Return the [x, y] coordinate for the center point of the cell that contains the specified text.  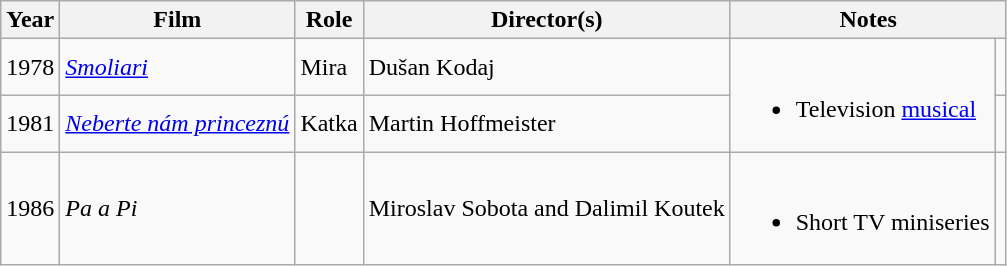
Film [178, 20]
Dušan Kodaj [546, 68]
Miroslav Sobota and Dalimil Koutek [546, 208]
Year [30, 20]
Role [329, 20]
Director(s) [546, 20]
Smoliari [178, 68]
1978 [30, 68]
1981 [30, 124]
Short TV miniseries [862, 208]
Neberte nám princeznú [178, 124]
Pa a Pi [178, 208]
Television musical [862, 96]
Martin Hoffmeister [546, 124]
Katka [329, 124]
Mira [329, 68]
Notes [868, 20]
1986 [30, 208]
